Locate the cell with the specified text and output its (X, Y) center coordinate. 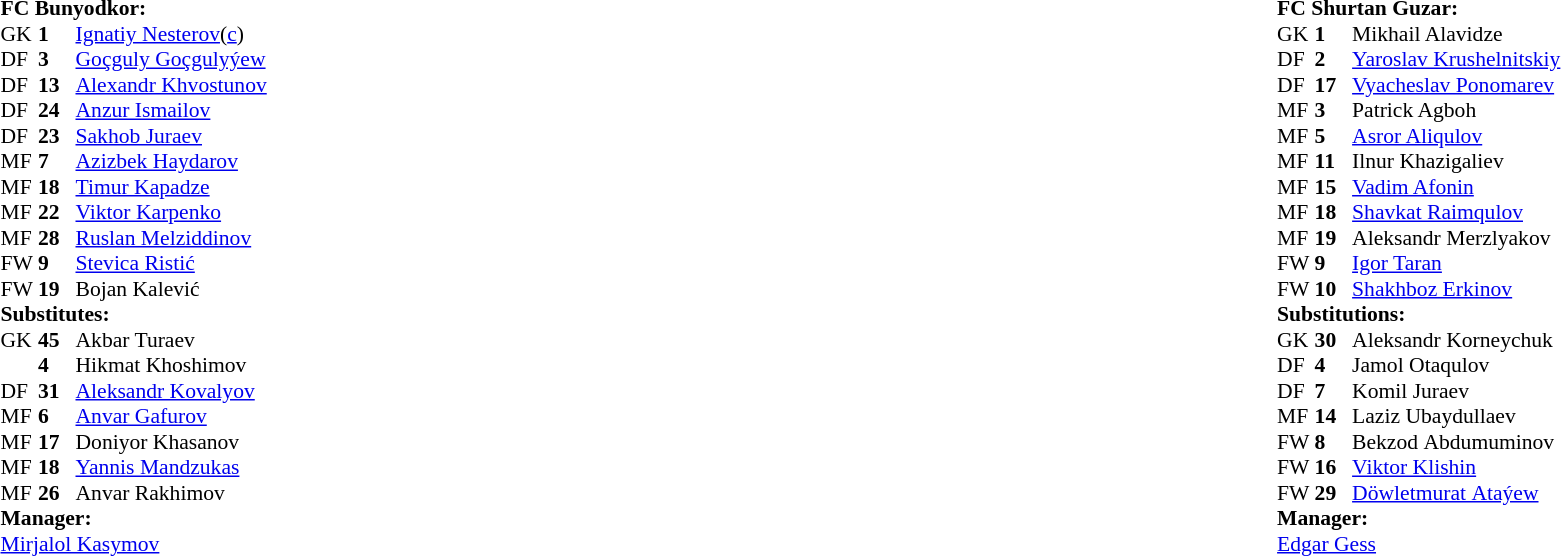
15 (1334, 187)
23 (57, 136)
Ignatiy Nesterov(c) (172, 34)
Asror Aliqulov (1456, 136)
Hikmat Khoshimov (172, 365)
22 (57, 213)
10 (1334, 289)
45 (57, 340)
Substitutes: (133, 315)
16 (1334, 467)
Yaroslav Krushelnitskiy (1456, 59)
Vyacheslav Ponomarev (1456, 85)
26 (57, 493)
Patrick Agboh (1456, 111)
Anvar Rakhimov (172, 493)
Goçguly Goçgulyýew (172, 59)
Jаmоl Оtаqulоv (1456, 365)
Yannis Mandzukas (172, 467)
11 (1334, 161)
29 (1334, 493)
28 (57, 238)
5 (1334, 136)
31 (57, 391)
Shakhboz Erkinov (1456, 289)
Doniyor Khasanov (172, 442)
Viktor Klishin (1456, 467)
Shavkat Raimqulov (1456, 213)
Azizbek Haydarov (172, 161)
Ilnur Khazigaliev (1456, 161)
14 (1334, 417)
13 (57, 85)
Timur Kapadze (172, 187)
Anvar Gafurov (172, 417)
Viktor Karpenko (172, 213)
Alexandr Khvostunov (172, 85)
Döwlеtmurаt Аtaýew (1456, 493)
Mikhail Alavidze (1456, 34)
Aleksandr Korneychuk (1456, 340)
2 (1334, 59)
Vadim Afonin (1456, 187)
Kоmil Jurаеv (1456, 391)
Anzur Ismailov (172, 111)
Bojan Kalević (172, 289)
24 (57, 111)
Laziz Ubaydullaev (1456, 417)
30 (1334, 340)
Akbar Turaev (172, 340)
Substitutions: (1418, 315)
Aleksandr Merzlyakov (1456, 238)
Bеkzоd Аbdumuminоv (1456, 442)
Sakhob Juraev (172, 136)
Aleksandr Kovalyov (172, 391)
8 (1334, 442)
Ruslan Melziddinov (172, 238)
6 (57, 417)
Stevica Ristić (172, 263)
Igor Taran (1456, 263)
